Return [X, Y] of the center of cell containing provided text 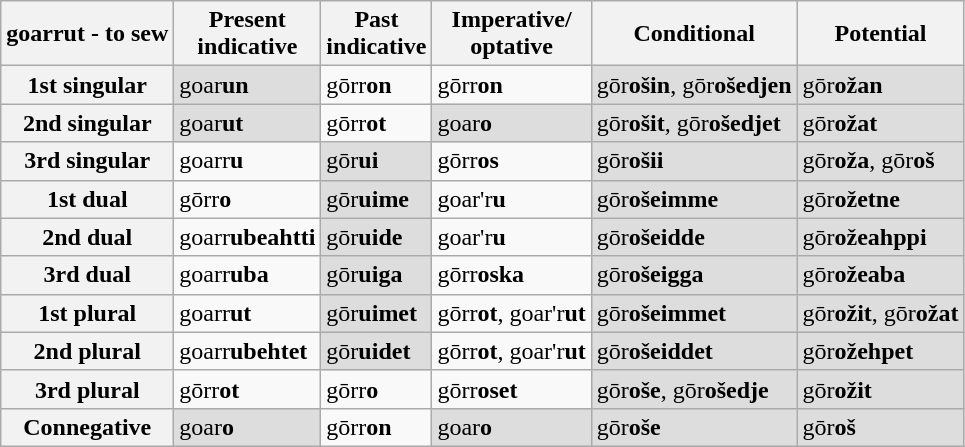
gōroše [694, 427]
1st plural [88, 313]
Connegative [88, 427]
goarrubehtet [248, 351]
3rd dual [88, 275]
gōrožat [880, 123]
gōrroska [512, 275]
gōrožeahppi [880, 237]
Presentindicative [248, 34]
Conditional [694, 34]
gōrošeimmet [694, 313]
gōrošii [694, 161]
gōrožehpet [880, 351]
gōrožan [880, 85]
gōrožit, gōrožat [880, 313]
1st singular [88, 85]
gōrožetne [880, 199]
gōruime [376, 199]
gōrošeimme [694, 199]
gōrožeaba [880, 275]
goarrubeahtti [248, 237]
gōrošeidde [694, 237]
gōruiga [376, 275]
gōroš [880, 427]
gōruidet [376, 351]
goarun [248, 85]
gōrui [376, 161]
gōrožit [880, 389]
Imperative/optative [512, 34]
gōruimet [376, 313]
goarrut - to sew [88, 34]
Potential [880, 34]
2nd dual [88, 237]
Pastindicative [376, 34]
gōrros [512, 161]
goarru [248, 161]
2nd plural [88, 351]
gōrošeigga [694, 275]
gōrošit, gōrošedjet [694, 123]
gōroža, gōroš [880, 161]
2nd singular [88, 123]
3rd singular [88, 161]
1st dual [88, 199]
goarrut [248, 313]
goarruba [248, 275]
gōruide [376, 237]
gōrošin, gōrošedjen [694, 85]
gōrošeiddet [694, 351]
gōrroset [512, 389]
3rd plural [88, 389]
gōroše, gōrošedje [694, 389]
goarut [248, 123]
